From the cell containing the given text, extract its center point as [X, Y] coordinate. 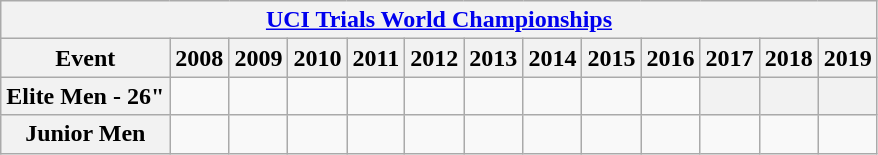
2017 [730, 58]
2012 [434, 58]
2018 [788, 58]
2019 [848, 58]
2011 [376, 58]
2008 [200, 58]
2016 [670, 58]
2015 [612, 58]
UCI Trials World Championships [439, 20]
2014 [552, 58]
2009 [258, 58]
Event [86, 58]
Elite Men - 26" [86, 96]
2013 [494, 58]
2010 [318, 58]
Junior Men [86, 134]
